Pinpoint the cell where the given text exists, returning its (X, Y) midpoint coordinate. 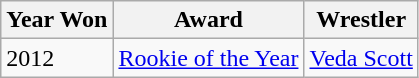
Year Won (57, 20)
Wrestler (361, 20)
Award (208, 20)
Veda Scott (361, 58)
2012 (57, 58)
Rookie of the Year (208, 58)
